Return (x, y) of the center of cell containing provided text 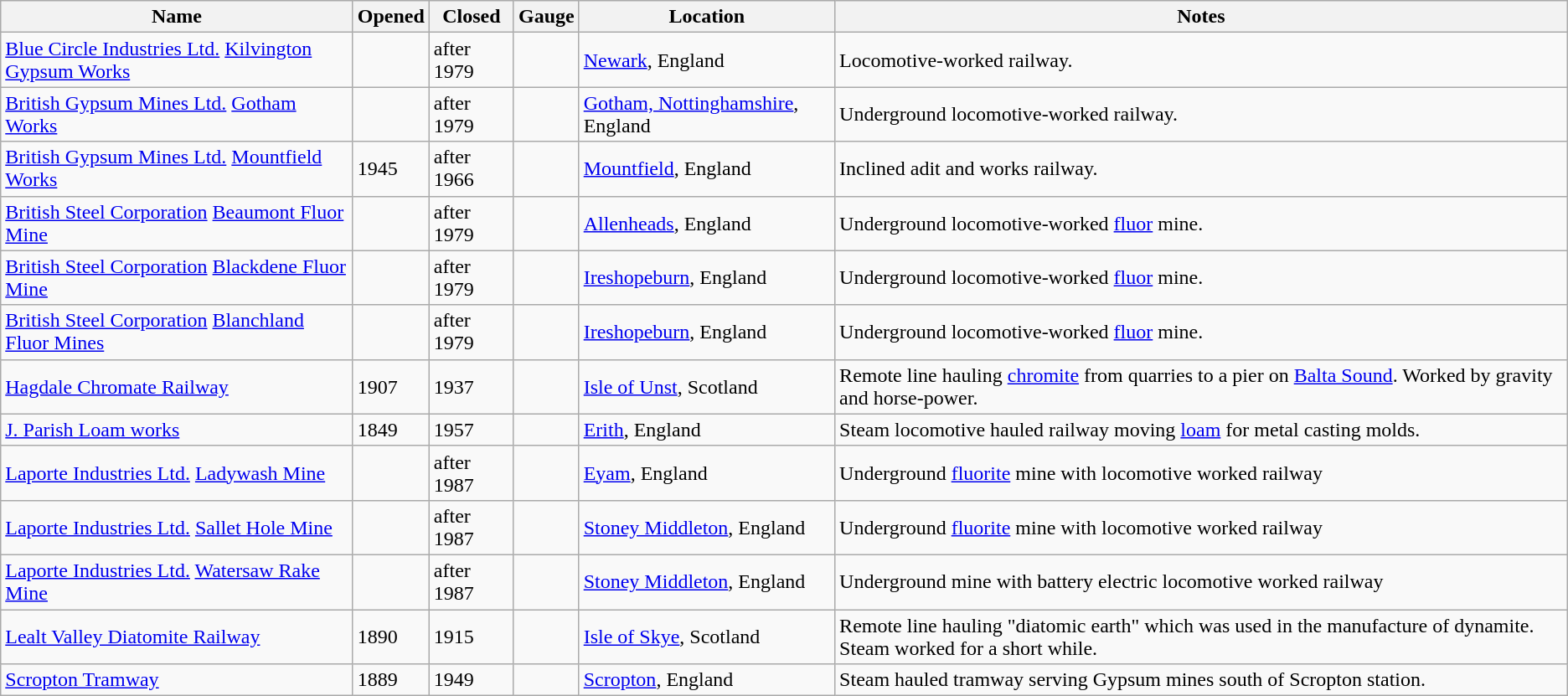
Blue Circle Industries Ltd. Kilvington Gypsum Works (177, 60)
Underground mine with battery electric locomotive worked railway (1201, 581)
1849 (390, 430)
1915 (471, 637)
Steam locomotive hauled railway moving loam for metal casting molds. (1201, 430)
Notes (1201, 17)
Locomotive-worked railway. (1201, 60)
1937 (471, 387)
1889 (390, 680)
Allenheads, England (707, 223)
Scropton, England (707, 680)
Lealt Valley Diatomite Railway (177, 637)
Isle of Unst, Scotland (707, 387)
Remote line hauling "diatomic earth" which was used in the manufacture of dynamite. Steam worked for a short while. (1201, 637)
Isle of Skye, Scotland (707, 637)
1949 (471, 680)
British Steel Corporation Beaumont Fluor Mine (177, 223)
British Gypsum Mines Ltd. Gotham Works (177, 114)
1907 (390, 387)
Opened (390, 17)
Remote line hauling chromite from quarries to a pier on Balta Sound. Worked by gravity and horse-power. (1201, 387)
British Steel Corporation Blackdene Fluor Mine (177, 278)
Hagdale Chromate Railway (177, 387)
British Gypsum Mines Ltd. Mountfield Works (177, 169)
Name (177, 17)
after 1966 (471, 169)
1890 (390, 637)
Inclined adit and works railway. (1201, 169)
Laporte Industries Ltd. Watersaw Rake Mine (177, 581)
Underground locomotive-worked railway. (1201, 114)
1945 (390, 169)
J. Parish Loam works (177, 430)
Eyam, England (707, 472)
Laporte Industries Ltd. Sallet Hole Mine (177, 528)
Gauge (546, 17)
Newark, England (707, 60)
Mountfield, England (707, 169)
Scropton Tramway (177, 680)
Erith, England (707, 430)
Steam hauled tramway serving Gypsum mines south of Scropton station. (1201, 680)
Location (707, 17)
British Steel Corporation Blanchland Fluor Mines (177, 332)
1957 (471, 430)
Gotham, Nottinghamshire, England (707, 114)
Closed (471, 17)
Laporte Industries Ltd. Ladywash Mine (177, 472)
